Determine the (X, Y) coordinate at the center of the cell enclosing the given text.  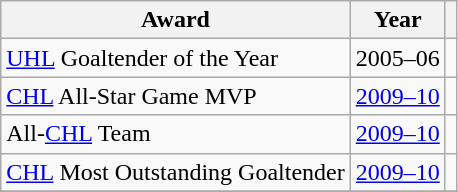
Year (398, 20)
UHL Goaltender of the Year (176, 58)
CHL All-Star Game MVP (176, 96)
CHL Most Outstanding Goaltender (176, 172)
Award (176, 20)
All-CHL Team (176, 134)
2005–06 (398, 58)
